Extract the (x, y) coordinate from the center of the cell holding the provided text.  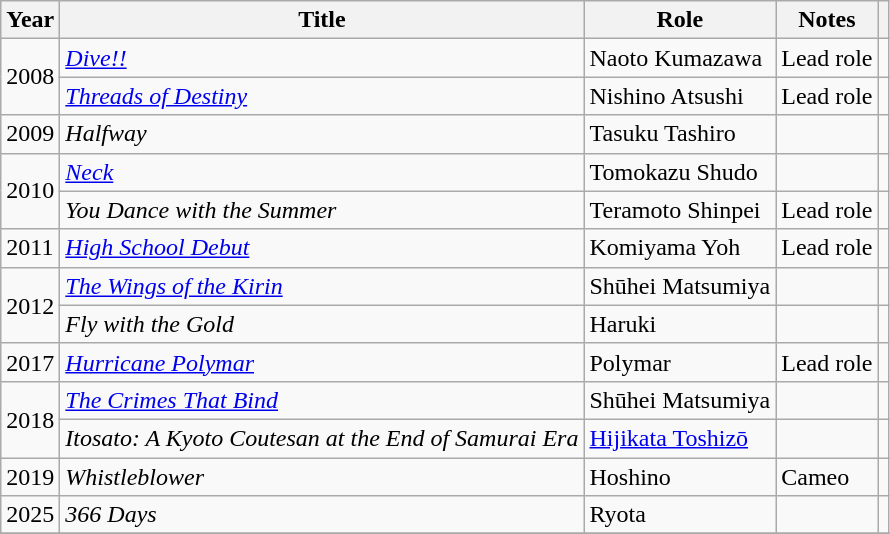
Hurricane Polymar (322, 362)
Whistleblower (322, 477)
High School Debut (322, 248)
Nishino Atsushi (680, 96)
Dive!! (322, 58)
You Dance with the Summer (322, 210)
Threads of Destiny (322, 96)
2008 (30, 77)
2010 (30, 191)
Polymar (680, 362)
Hijikata Toshizō (680, 438)
2011 (30, 248)
2019 (30, 477)
2018 (30, 419)
Haruki (680, 324)
2017 (30, 362)
366 Days (322, 515)
Teramoto Shinpei (680, 210)
Halfway (322, 134)
Hoshino (680, 477)
Komiyama Yoh (680, 248)
Title (322, 20)
Notes (827, 20)
The Crimes That Bind (322, 400)
Naoto Kumazawa (680, 58)
Tasuku Tashiro (680, 134)
Itosato: A Kyoto Coutesan at the End of Samurai Era (322, 438)
Tomokazu Shudo (680, 172)
Cameo (827, 477)
Year (30, 20)
The Wings of the Kirin (322, 286)
2012 (30, 305)
Ryota (680, 515)
Fly with the Gold (322, 324)
2009 (30, 134)
Neck (322, 172)
Role (680, 20)
2025 (30, 515)
